For the text-containing cell, return its midpoint in (X, Y) coordinate format. 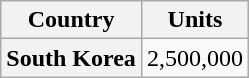
Country (72, 20)
Units (194, 20)
South Korea (72, 58)
2,500,000 (194, 58)
